For the text-containing cell, return its midpoint in (X, Y) coordinate format. 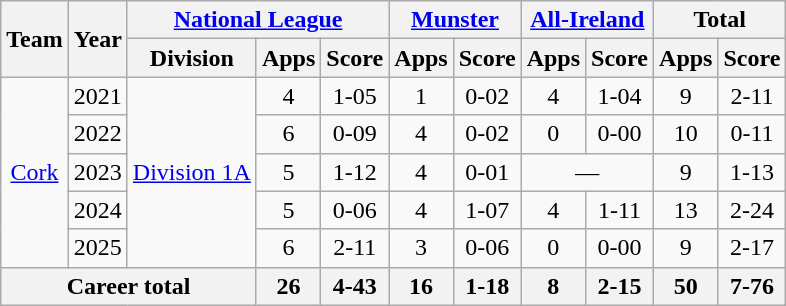
26 (288, 286)
1 (421, 96)
8 (553, 286)
3 (421, 248)
Team (35, 39)
— (587, 172)
National League (258, 20)
2024 (98, 210)
0-01 (487, 172)
Career total (129, 286)
2022 (98, 134)
7-76 (752, 286)
13 (686, 210)
Division (192, 58)
Total (720, 20)
16 (421, 286)
1-18 (487, 286)
1-07 (487, 210)
Division 1A (192, 172)
1-12 (355, 172)
0-11 (752, 134)
0-09 (355, 134)
2021 (98, 96)
1-05 (355, 96)
1-04 (620, 96)
2-15 (620, 286)
2-24 (752, 210)
Year (98, 39)
1-13 (752, 172)
2-17 (752, 248)
2023 (98, 172)
4-43 (355, 286)
Munster (455, 20)
1-11 (620, 210)
2025 (98, 248)
10 (686, 134)
Cork (35, 172)
50 (686, 286)
All-Ireland (587, 20)
